Search for the cell housing the specified text and yield its (X, Y) center coordinate. 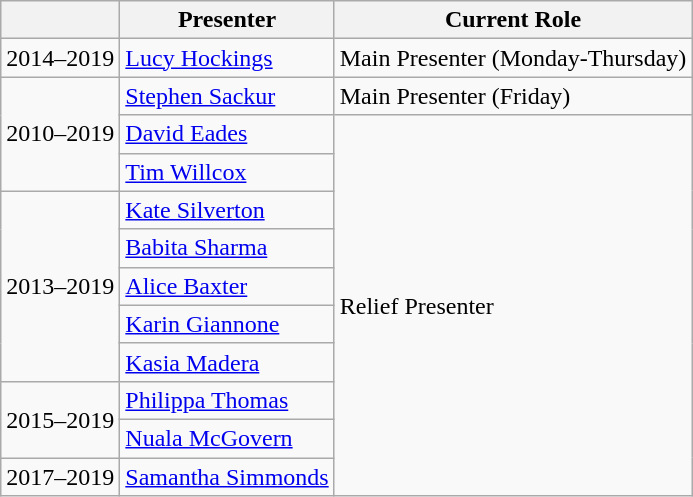
Alice Baxter (227, 286)
Stephen Sackur (227, 96)
Kasia Madera (227, 362)
2013–2019 (60, 286)
Nuala McGovern (227, 438)
Philippa Thomas (227, 400)
Current Role (513, 20)
Samantha Simmonds (227, 477)
David Eades (227, 134)
2015–2019 (60, 419)
Relief Presenter (513, 306)
Karin Giannone (227, 324)
Main Presenter (Monday-Thursday) (513, 58)
2010–2019 (60, 134)
Main Presenter (Friday) (513, 96)
2014–2019 (60, 58)
2017–2019 (60, 477)
Kate Silverton (227, 210)
Presenter (227, 20)
Lucy Hockings (227, 58)
Tim Willcox (227, 172)
Babita Sharma (227, 248)
